Output the (x, y) coordinate of the center of the cell containing the given text.  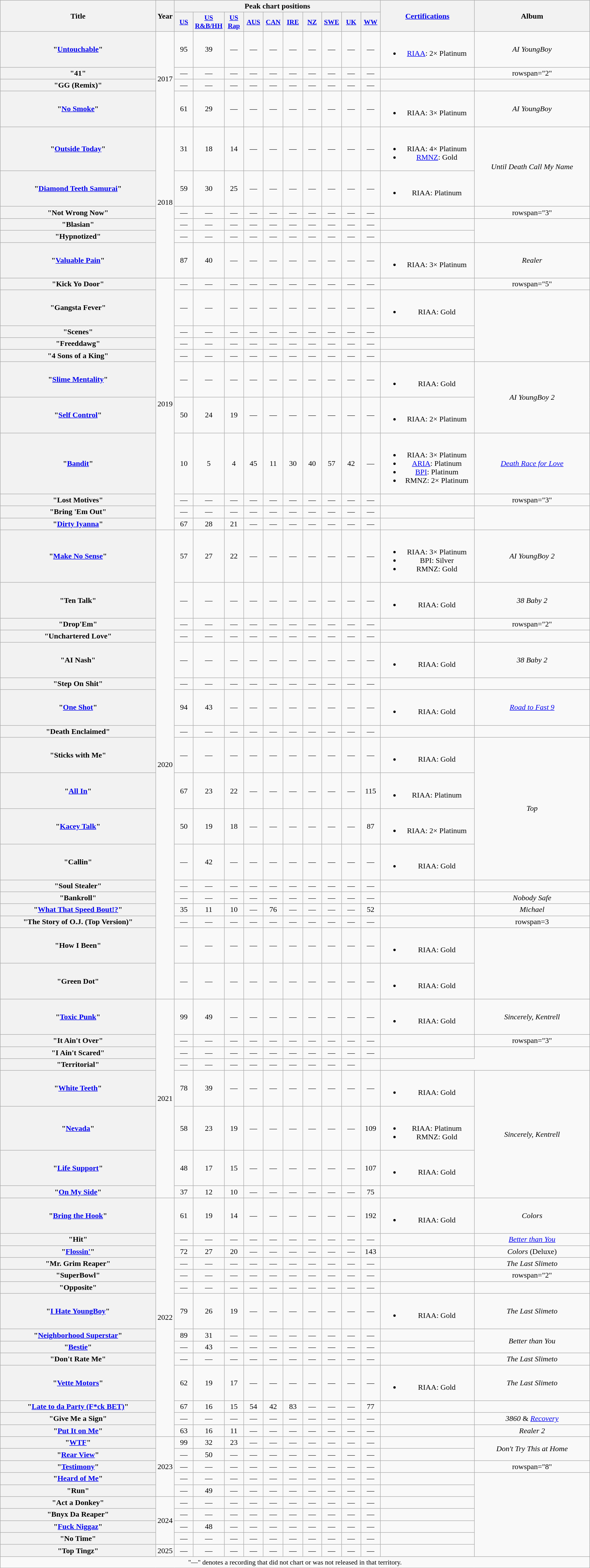
2024 (165, 1520)
"Run" (78, 1491)
107 (371, 1168)
2023 (165, 1467)
95 (184, 49)
"Toxic Punk" (78, 1017)
"Rear View" (78, 1455)
45 (253, 463)
Colors (532, 1216)
"The Story of O.J. (Top Version)" (78, 922)
"Heard of Me" (78, 1479)
"Outside Today" (78, 149)
"Bankroll" (78, 898)
"Bring the Hook" (78, 1216)
"Self Control" (78, 415)
"Bnyx Da Reaper" (78, 1514)
NZ (312, 22)
21 (234, 524)
"AI Nash" (78, 660)
35 (184, 910)
Peak chart positions (277, 6)
"Territorial" (78, 1065)
RIAA: 3× PlatinumARIA: PlatinumBPI: PlatinumRMNZ: 2× Platinum (427, 463)
CAN (273, 22)
AUS (253, 22)
"Drop'Em" (78, 624)
"Neighborhood Superstar" (78, 1335)
Nobody Safe (532, 898)
"Step On Shit" (78, 684)
63 (184, 1431)
Until Death Call My Name (532, 166)
"Callin" (78, 862)
RIAA: 4× PlatinumRMNZ: Gold (427, 149)
"Flossin'" (78, 1251)
"Gangsta Fever" (78, 308)
WW (371, 22)
"Green Dot" (78, 981)
"Kick Yo Door" (78, 284)
"Bring 'Em Out" (78, 512)
3860 & Recovery (532, 1419)
"Life Support" (78, 1168)
26 (209, 1311)
USRap (234, 22)
"Ten Talk" (78, 600)
Death Race for Love (532, 463)
"Blasian" (78, 224)
"Lost Motives" (78, 500)
"Untouchable" (78, 49)
Top (532, 809)
Year (165, 16)
"Freeddawg" (78, 344)
"Top Tingz" (78, 1550)
"Opposite" (78, 1287)
94 (184, 707)
Title (78, 16)
US (184, 22)
"Unchartered Love" (78, 636)
IRE (293, 22)
Realer (532, 260)
62 (184, 1383)
83 (293, 1407)
Don't Try This at Home (532, 1449)
59 (184, 188)
"What That Speed Bout!?" (78, 910)
54 (253, 1407)
28 (209, 524)
"Give Me a Sign" (78, 1419)
rowspan="8" (532, 1467)
"It Ain't Over" (78, 1040)
192 (371, 1216)
"On My Side" (78, 1192)
77 (371, 1407)
5 (209, 463)
Album (532, 16)
"Mr. Grim Reaper" (78, 1263)
"Hit" (78, 1239)
79 (184, 1311)
UK (351, 22)
"No Time" (78, 1538)
76 (273, 910)
2025 (165, 1550)
RIAA: 3× PlatinumBPI: SilverRMNZ: Gold (427, 556)
"How I Been" (78, 946)
"4 Sons of a King" (78, 356)
RIAA: PlatinumRMNZ: Gold (427, 1128)
"Don't Rate Me" (78, 1359)
SWE (332, 22)
Colors (Deluxe) (532, 1251)
"Diamond Teeth Samurai" (78, 188)
58 (184, 1128)
143 (371, 1251)
25 (234, 188)
"Death Enclaimed" (78, 731)
"Sticks with Me" (78, 755)
Certifications (427, 16)
72 (184, 1251)
"Nevada" (78, 1128)
"Bestie" (78, 1347)
2018 (165, 202)
"No Smoke" (78, 109)
89 (184, 1335)
"Bandit" (78, 463)
"One Shot" (78, 707)
"Dirty Iyanna" (78, 524)
"Fuck Niggaz" (78, 1526)
"Put It on Me" (78, 1431)
"Late to da Party (F*ck BET)" (78, 1407)
2019 (165, 404)
"I Ain't Scared" (78, 1052)
"41" (78, 73)
20 (234, 1251)
"—" denotes a recording that did not chart or was not released in that territory. (295, 1562)
24 (209, 415)
29 (209, 109)
"Kacey Talk" (78, 827)
Realer 2 (532, 1431)
2022 (165, 1317)
2017 (165, 79)
"I Hate YoungBoy" (78, 1311)
Road to Fast 9 (532, 707)
"Not Wrong Now" (78, 212)
"Scenes" (78, 332)
"Slime Mentality" (78, 379)
"All In" (78, 791)
115 (371, 791)
109 (371, 1128)
78 (184, 1089)
12 (209, 1192)
"SuperBowl" (78, 1275)
"Hypnotized" (78, 236)
"WTF" (78, 1443)
37 (184, 1192)
rowspan=3 (532, 922)
"White Teeth" (78, 1089)
32 (209, 1443)
"Make No Sense" (78, 556)
"Valuable Pain" (78, 260)
2020 (165, 764)
USR&B/HH (209, 22)
"GG (Remix)" (78, 85)
4 (234, 463)
"Vette Motors" (78, 1383)
Michael (532, 910)
"Act a Donkey" (78, 1502)
52 (371, 910)
75 (371, 1192)
"Testimony" (78, 1467)
rowspan="5" (532, 284)
2021 (165, 1098)
"Soul Stealer" (78, 886)
